Search for the cell housing the specified text and yield its (x, y) center coordinate. 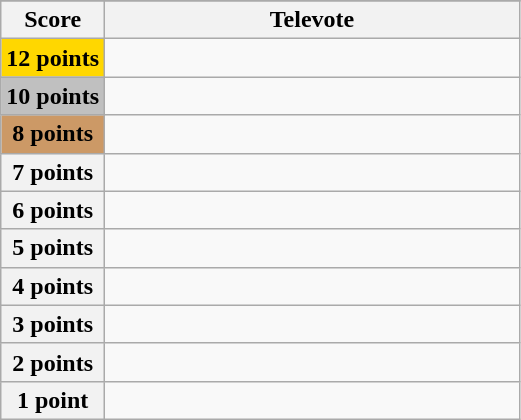
Televote (312, 20)
Score (53, 20)
4 points (53, 286)
6 points (53, 210)
12 points (53, 58)
5 points (53, 248)
10 points (53, 96)
8 points (53, 134)
1 point (53, 400)
3 points (53, 324)
2 points (53, 362)
7 points (53, 172)
